Provide the (x, y) coordinate of the cell's center where the given text is located.  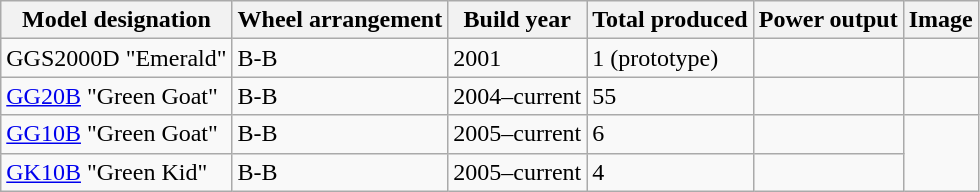
GG20B "Green Goat" (116, 96)
1 (prototype) (670, 58)
55 (670, 96)
2004–current (518, 96)
Model designation (116, 20)
2001 (518, 58)
Total produced (670, 20)
Power output (828, 20)
4 (670, 172)
6 (670, 134)
GGS2000D "Emerald" (116, 58)
GK10B "Green Kid" (116, 172)
Build year (518, 20)
Wheel arrangement (340, 20)
Image (940, 20)
GG10B "Green Goat" (116, 134)
